Capture the cell that displays the provided text and extract its [x, y] central coordinate. 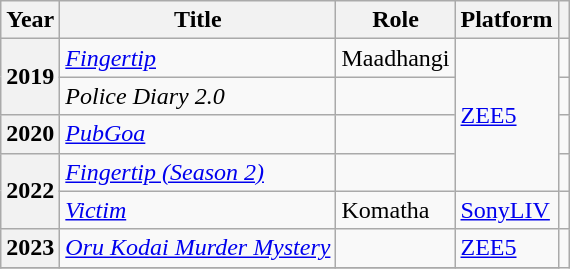
2022 [30, 191]
Year [30, 20]
Role [396, 20]
2023 [30, 248]
Fingertip (Season 2) [198, 172]
Oru Kodai Murder Mystery [198, 248]
Victim [198, 210]
Police Diary 2.0 [198, 96]
Fingertip [198, 58]
2020 [30, 134]
Komatha [396, 210]
Maadhangi [396, 58]
SonyLIV [506, 210]
2019 [30, 77]
PubGoa [198, 134]
Title [198, 20]
Platform [506, 20]
